From the cell containing the given text, extract its center point as [x, y] coordinate. 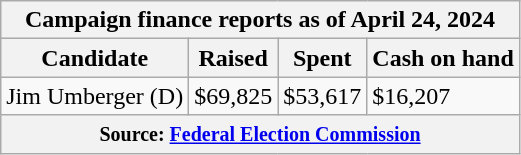
Raised [234, 58]
Spent [322, 58]
$53,617 [322, 96]
$69,825 [234, 96]
$16,207 [443, 96]
Jim Umberger (D) [95, 96]
Campaign finance reports as of April 24, 2024 [260, 20]
Candidate [95, 58]
Source: Federal Election Commission [260, 134]
Cash on hand [443, 58]
